Return the (x, y) coordinate for the center point of the cell that contains the specified text.  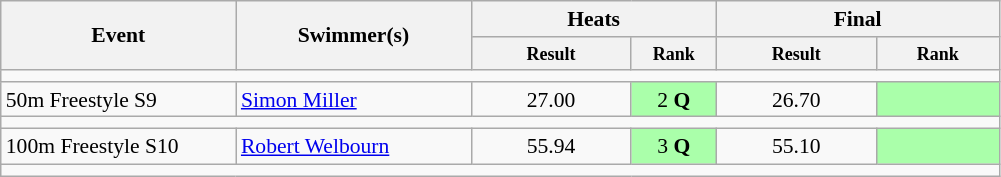
55.94 (551, 147)
Final (858, 19)
50m Freestyle S9 (118, 100)
3 Q (674, 147)
Event (118, 36)
Heats (594, 19)
Swimmer(s) (354, 36)
100m Freestyle S10 (118, 147)
55.10 (796, 147)
Robert Welbourn (354, 147)
27.00 (551, 100)
Simon Miller (354, 100)
2 Q (674, 100)
26.70 (796, 100)
